Output the [X, Y] coordinate of the center of the cell containing the given text.  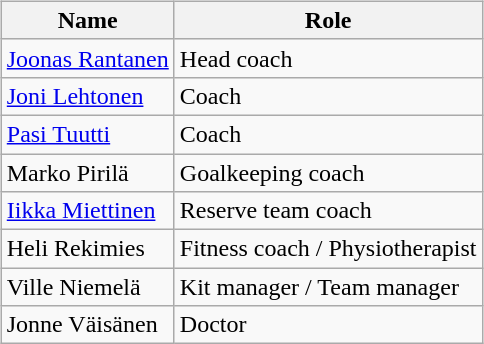
Reserve team coach [328, 211]
Marko Pirilä [88, 173]
Name [88, 20]
Joni Lehtonen [88, 96]
Role [328, 20]
Iikka Miettinen [88, 211]
Ville Niemelä [88, 287]
Fitness coach / Physiotherapist [328, 249]
Kit manager / Team manager [328, 287]
Doctor [328, 325]
Heli Rekimies [88, 249]
Pasi Tuutti [88, 134]
Goalkeeping coach [328, 173]
Joonas Rantanen [88, 58]
Head coach [328, 58]
Jonne Väisänen [88, 325]
